Scan for the cell matching the given text and deliver its [x, y] coordinate at center. 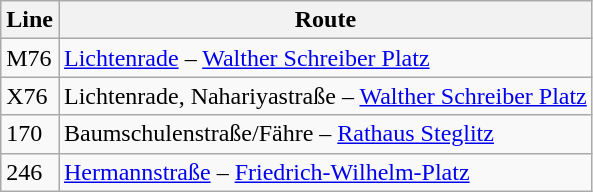
Route [325, 20]
Line [30, 20]
M76 [30, 58]
X76 [30, 96]
170 [30, 134]
Lichtenrade, Nahariyastraße – Walther Schreiber Platz [325, 96]
246 [30, 172]
Lichtenrade – Walther Schreiber Platz [325, 58]
Hermannstraße – Friedrich-Wilhelm-Platz [325, 172]
Baumschulenstraße/Fähre – Rathaus Steglitz [325, 134]
